Output the (x, y) coordinate of the center of the cell containing the given text.  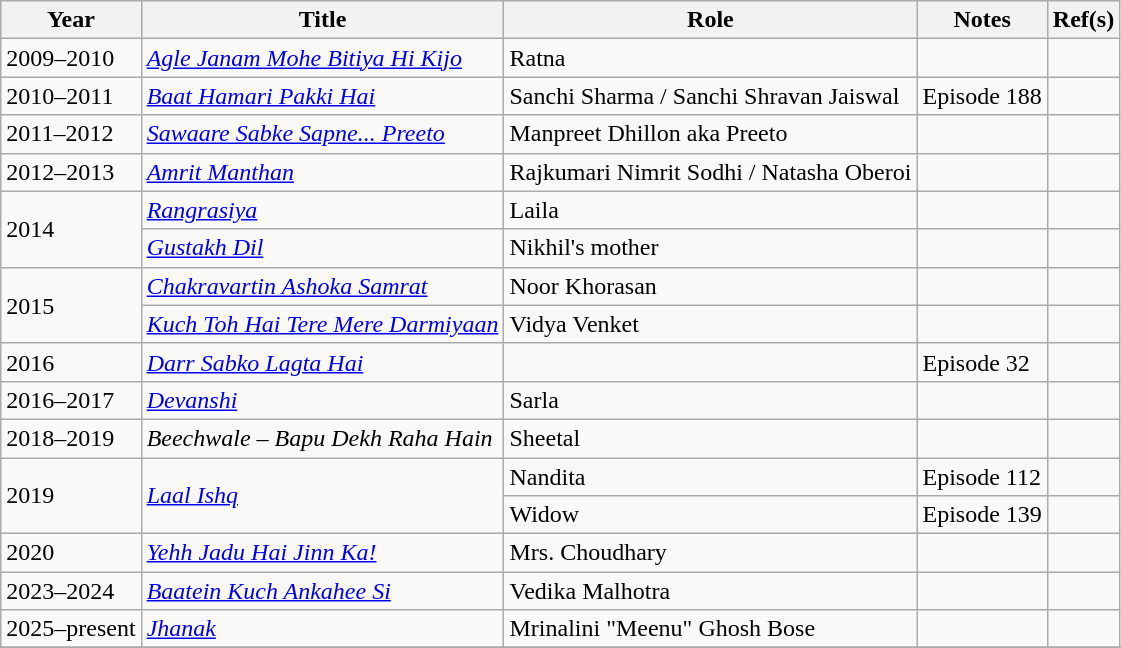
Year (71, 20)
2019 (71, 496)
Noor Khorasan (710, 286)
2015 (71, 305)
2023–2024 (71, 591)
2016 (71, 362)
Agle Janam Mohe Bitiya Hi Kijo (322, 58)
Episode 188 (982, 96)
Ref(s) (1083, 20)
Sawaare Sabke Sapne... Preeto (322, 134)
2011–2012 (71, 134)
Baat Hamari Pakki Hai (322, 96)
Episode 112 (982, 477)
Mrs. Choudhary (710, 553)
Vedika Malhotra (710, 591)
2010–2011 (71, 96)
Rangrasiya (322, 210)
Episode 139 (982, 515)
Laila (710, 210)
Role (710, 20)
Notes (982, 20)
2009–2010 (71, 58)
Widow (710, 515)
Sarla (710, 400)
Rajkumari Nimrit Sodhi / Natasha Oberoi (710, 172)
2018–2019 (71, 438)
Vidya Venket (710, 324)
Kuch Toh Hai Tere Mere Darmiyaan (322, 324)
2014 (71, 229)
Sanchi Sharma / Sanchi Shravan Jaiswal (710, 96)
Mrinalini "Meenu" Ghosh Bose (710, 629)
Darr Sabko Lagta Hai (322, 362)
2016–2017 (71, 400)
Amrit Manthan (322, 172)
Nandita (710, 477)
Gustakh Dil (322, 248)
Title (322, 20)
Baatein Kuch Ankahee Si (322, 591)
Episode 32 (982, 362)
2025–present (71, 629)
Sheetal (710, 438)
2012–2013 (71, 172)
Nikhil's mother (710, 248)
Chakravartin Ashoka Samrat (322, 286)
Yehh Jadu Hai Jinn Ka! (322, 553)
Jhanak (322, 629)
Laal Ishq (322, 496)
Ratna (710, 58)
2020 (71, 553)
Beechwale – Bapu Dekh Raha Hain (322, 438)
Manpreet Dhillon aka Preeto (710, 134)
Devanshi (322, 400)
